Pinpoint the cell where the given text exists, returning its [x, y] midpoint coordinate. 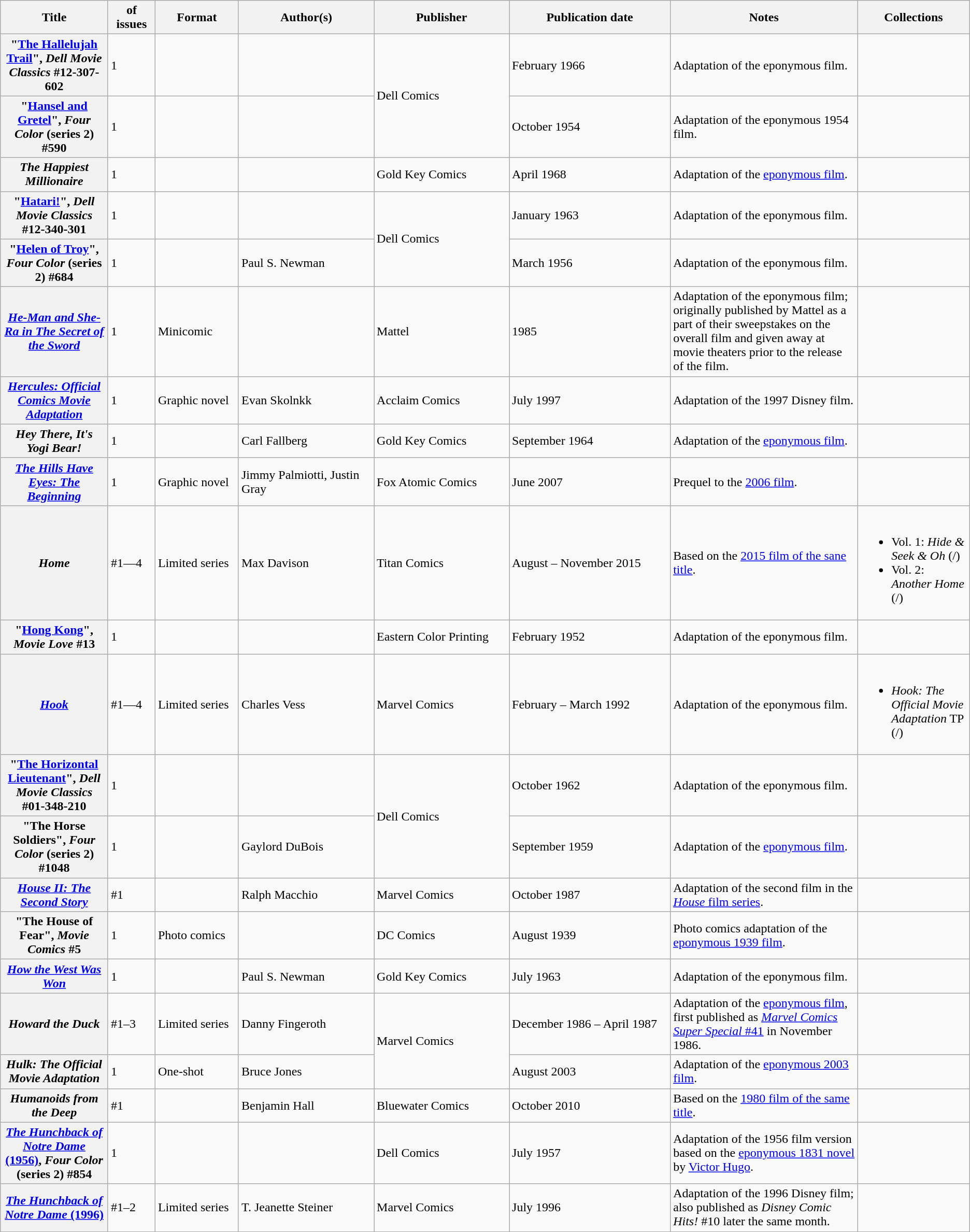
Minicomic [197, 332]
Adaptation of the 1997 Disney film. [764, 400]
Charles Vess [306, 704]
Adaptation of the second film in the House film series. [764, 895]
of issues [132, 18]
Fox Atomic Comics [441, 482]
October 1987 [590, 895]
Vol. 1: Hide & Seek & Oh (/)Vol. 2: Another Home (/) [914, 563]
"The Horizontal Lieutenant", Dell Movie Classics #01-348-210 [54, 786]
Adaptation of the eponymous film, first published as Marvel Comics Super Special #41 in November 1986. [764, 1024]
The Hunchback of Notre Dame (1956), Four Color (series 2) #854 [54, 1153]
The Hills Have Eyes: The Beginning [54, 482]
T. Jeanette Steiner [306, 1208]
April 1968 [590, 174]
Benjamin Hall [306, 1105]
Title [54, 18]
October 1954 [590, 126]
Format [197, 18]
Titan Comics [441, 563]
February 1952 [590, 636]
Howard the Duck [54, 1024]
Based on the 1980 film of the same title. [764, 1105]
March 1956 [590, 263]
Hey There, It's Yogi Bear! [54, 441]
The Hunchback of Notre Dame (1996) [54, 1208]
Evan Skolnkk [306, 400]
Collections [914, 18]
"Hansel and Gretel", Four Color (series 2) #590 [54, 126]
Based on the 2015 film of the sane title. [764, 563]
September 1964 [590, 441]
August 2003 [590, 1072]
DC Comics [441, 936]
How the West Was Won [54, 976]
Max Davison [306, 563]
One-shot [197, 1072]
September 1959 [590, 847]
"The House of Fear", Movie Comics #5 [54, 936]
October 2010 [590, 1105]
July 1957 [590, 1153]
He-Man and She-Ra in The Secret of the Sword [54, 332]
"The Horse Soldiers", Four Color (series 2) #1048 [54, 847]
Hercules: Official Comics Movie Adaptation [54, 400]
Bluewater Comics [441, 1105]
February 1966 [590, 65]
Hook: The Official Movie Adaptation TP (/) [914, 704]
Adaptation of the eponymous 2003 film. [764, 1072]
Hook [54, 704]
"Hong Kong", Movie Love #13 [54, 636]
The Happiest Millionaire [54, 174]
August – November 2015 [590, 563]
Jimmy Palmiotti, Justin Gray [306, 482]
Notes [764, 18]
Author(s) [306, 18]
Mattel [441, 332]
Adaptation of the 1996 Disney film; also published as Disney Comic Hits! #10 later the same month. [764, 1208]
Eastern Color Printing [441, 636]
House II: The Second Story [54, 895]
Humanoids from the Deep [54, 1105]
Acclaim Comics [441, 400]
Prequel to the 2006 film. [764, 482]
Photo comics [197, 936]
"The Hallelujah Trail", Dell Movie Classics #12-307-602 [54, 65]
February – March 1992 [590, 704]
#1–2 [132, 1208]
1985 [590, 332]
July 1997 [590, 400]
Hulk: The Official Movie Adaptation [54, 1072]
August 1939 [590, 936]
Danny Fingeroth [306, 1024]
Home [54, 563]
Adaptation of the eponymous 1954 film. [764, 126]
Publication date [590, 18]
Ralph Macchio [306, 895]
July 1963 [590, 976]
October 1962 [590, 786]
June 2007 [590, 482]
Adaptation of the 1956 film version based on the eponymous 1831 novel by Victor Hugo. [764, 1153]
Carl Fallberg [306, 441]
"Hatari!", Dell Movie Classics #12-340-301 [54, 215]
January 1963 [590, 215]
July 1996 [590, 1208]
Publisher [441, 18]
#1–3 [132, 1024]
December 1986 – April 1987 [590, 1024]
Bruce Jones [306, 1072]
"Helen of Troy", Four Color (series 2) #684 [54, 263]
Photo comics adaptation of the eponymous 1939 film. [764, 936]
Gaylord DuBois [306, 847]
